Provide the [X, Y] coordinate of the cell's center where the given text is located.  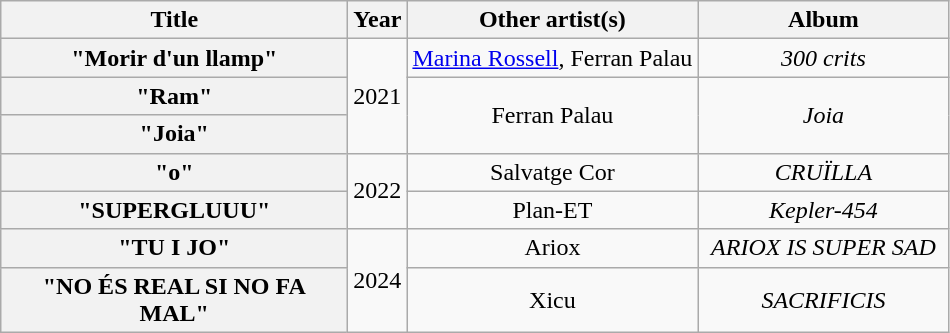
2022 [378, 191]
SACRIFICIS [824, 300]
"o" [174, 172]
ARIOX IS SUPER SAD [824, 248]
"Joia" [174, 134]
300 crits [824, 58]
Kepler-454 [824, 210]
"SUPERGLUUU" [174, 210]
Other artist(s) [552, 20]
Xicu [552, 300]
Plan-ET [552, 210]
Year [378, 20]
Title [174, 20]
Salvatge Cor [552, 172]
Ferran Palau [552, 115]
Marina Rossell, Ferran Palau [552, 58]
"Ram" [174, 96]
Album [824, 20]
"NO ÉS REAL SI NO FA MAL" [174, 300]
"TU I JO" [174, 248]
Ariox [552, 248]
"Morir d'un llamp" [174, 58]
2021 [378, 96]
Joia [824, 115]
CRUÏLLA [824, 172]
2024 [378, 280]
